Detect which cell encompasses the target text, then output its (x, y) center coordinate. 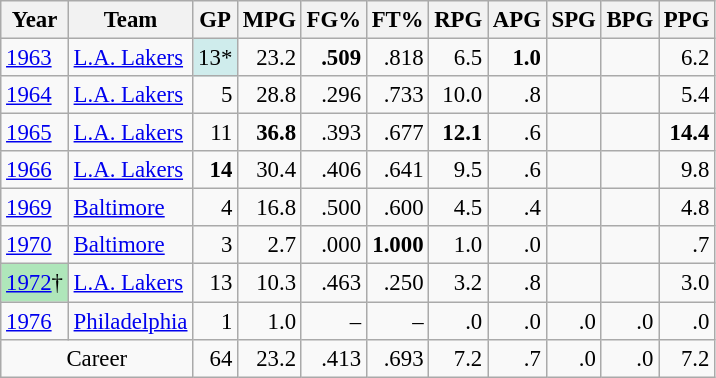
.693 (398, 358)
.393 (334, 133)
SPG (574, 20)
1976 (35, 321)
16.8 (270, 208)
.500 (334, 208)
13* (216, 58)
Team (130, 20)
FG% (334, 20)
.677 (398, 133)
PPG (687, 20)
Philadelphia (130, 321)
Year (35, 20)
6.5 (458, 58)
.509 (334, 58)
1970 (35, 245)
11 (216, 133)
1972† (35, 283)
3.2 (458, 283)
.000 (334, 245)
13 (216, 283)
APG (518, 20)
9.8 (687, 170)
10.3 (270, 283)
10.0 (458, 95)
.733 (398, 95)
14.4 (687, 133)
FT% (398, 20)
4 (216, 208)
2.7 (270, 245)
.250 (398, 283)
3.0 (687, 283)
.413 (334, 358)
.600 (398, 208)
1966 (35, 170)
4.5 (458, 208)
5 (216, 95)
1963 (35, 58)
36.8 (270, 133)
6.2 (687, 58)
Career (97, 358)
1964 (35, 95)
.296 (334, 95)
.641 (398, 170)
1.000 (398, 245)
12.1 (458, 133)
1 (216, 321)
GP (216, 20)
9.5 (458, 170)
4.8 (687, 208)
RPG (458, 20)
28.8 (270, 95)
30.4 (270, 170)
.406 (334, 170)
.4 (518, 208)
.463 (334, 283)
MPG (270, 20)
BPG (630, 20)
14 (216, 170)
1965 (35, 133)
1969 (35, 208)
3 (216, 245)
.818 (398, 58)
5.4 (687, 95)
64 (216, 358)
